Identify which cell holds the provided text, then report its [x, y] central coordinate. 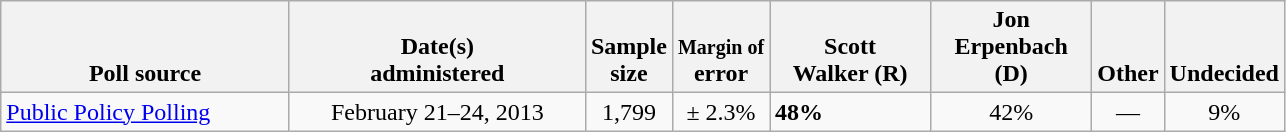
Other [1128, 47]
— [1128, 112]
1,799 [628, 112]
JonErpenbach (D) [1012, 47]
± 2.3% [720, 112]
Margin oferror [720, 47]
Public Policy Polling [146, 112]
9% [1224, 112]
Undecided [1224, 47]
February 21–24, 2013 [437, 112]
Samplesize [628, 47]
Date(s)administered [437, 47]
ScottWalker (R) [850, 47]
42% [1012, 112]
48% [850, 112]
Poll source [146, 47]
